Determine the [x, y] coordinate at the center of the cell enclosing the given text.  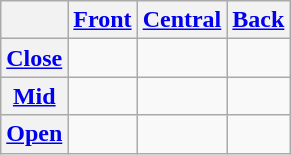
Front [102, 20]
Back [258, 20]
Open [34, 134]
Close [34, 58]
Mid [34, 96]
Central [182, 20]
